Return [x, y] of the center of cell containing provided text 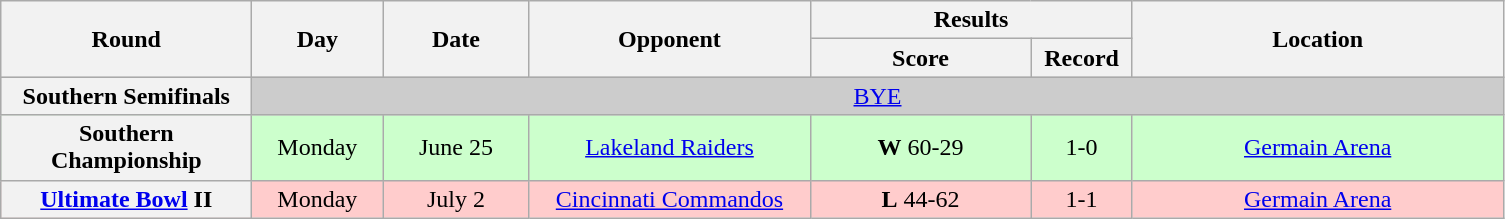
Location [1318, 39]
Day [318, 39]
Ultimate Bowl II [126, 199]
Score [920, 58]
W 60-29 [920, 148]
L 44-62 [920, 199]
BYE [878, 96]
June 25 [456, 148]
Southern Championship [126, 148]
Round [126, 39]
Record [1082, 58]
1-1 [1082, 199]
July 2 [456, 199]
Lakeland Raiders [670, 148]
Opponent [670, 39]
Southern Semifinals [126, 96]
1-0 [1082, 148]
Results [971, 20]
Date [456, 39]
Cincinnati Commandos [670, 199]
